Find where the given text appears and provide that cell's center as (x, y) coordinate. 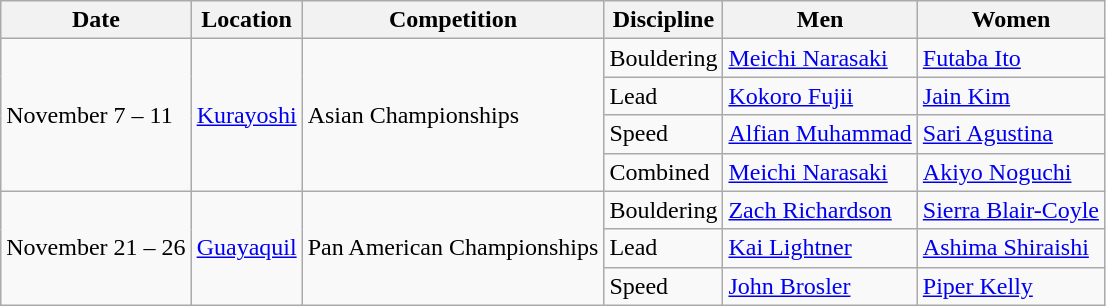
Date (96, 20)
Asian Championships (453, 115)
Discipline (664, 20)
Competition (453, 20)
Women (1010, 20)
Piper Kelly (1010, 286)
Kokoro Fujii (820, 96)
Alfian Muhammad (820, 134)
Ashima Shiraishi (1010, 248)
Combined (664, 172)
Guayaquil (246, 248)
Zach Richardson (820, 210)
Location (246, 20)
November 21 – 26 (96, 248)
Akiyo Noguchi (1010, 172)
Jain Kim (1010, 96)
John Brosler (820, 286)
Kai Lightner (820, 248)
Sari Agustina (1010, 134)
Sierra Blair-Coyle (1010, 210)
Pan American Championships (453, 248)
Men (820, 20)
November 7 – 11 (96, 115)
Futaba Ito (1010, 58)
Kurayoshi (246, 115)
